Locate the cell with the specified text and output its (X, Y) center coordinate. 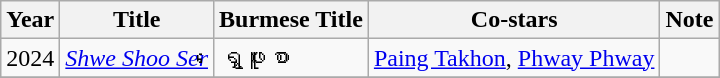
Paing Takhon, Phway Phway (514, 58)
Co-stars (514, 20)
Title (137, 20)
2024 (30, 58)
Year (30, 20)
Shwe Shoo Ser (137, 58)
Burmese Title (292, 20)
ရွှေဖူးစာ (292, 58)
Note (690, 20)
